Return [X, Y] of the center of cell containing provided text 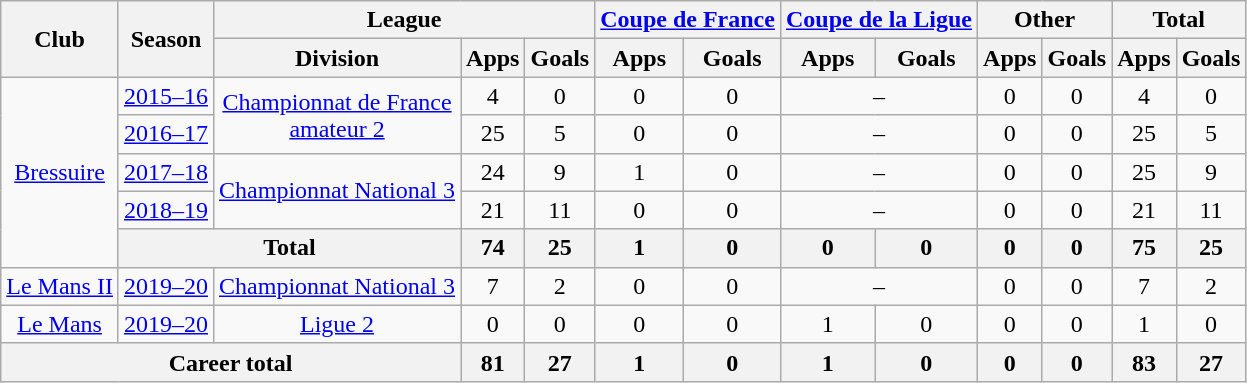
Division [338, 58]
Season [166, 39]
Championnat de France amateur 2 [338, 115]
Le Mans [60, 324]
2016–17 [166, 134]
Le Mans II [60, 286]
Club [60, 39]
Coupe de France [688, 20]
2015–16 [166, 96]
24 [493, 172]
74 [493, 248]
Coupe de la Ligue [878, 20]
Career total [231, 362]
Other [1045, 20]
2017–18 [166, 172]
2018–19 [166, 210]
81 [493, 362]
Bressuire [60, 172]
Ligue 2 [338, 324]
League [404, 20]
83 [1144, 362]
75 [1144, 248]
